Detect which cell encompasses the target text, then output its (x, y) center coordinate. 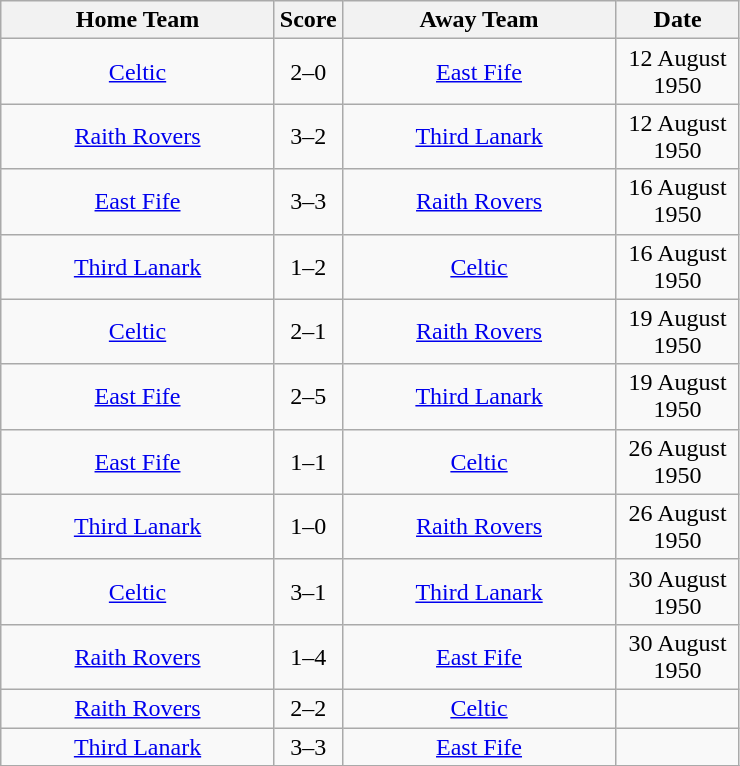
2–0 (308, 72)
1–0 (308, 526)
Away Team (479, 20)
Score (308, 20)
Home Team (138, 20)
3–1 (308, 592)
1–4 (308, 656)
2–1 (308, 332)
2–2 (308, 708)
1–1 (308, 462)
Date (678, 20)
2–5 (308, 396)
1–2 (308, 266)
3–2 (308, 136)
